Pinpoint the cell where the given text exists, returning its (x, y) midpoint coordinate. 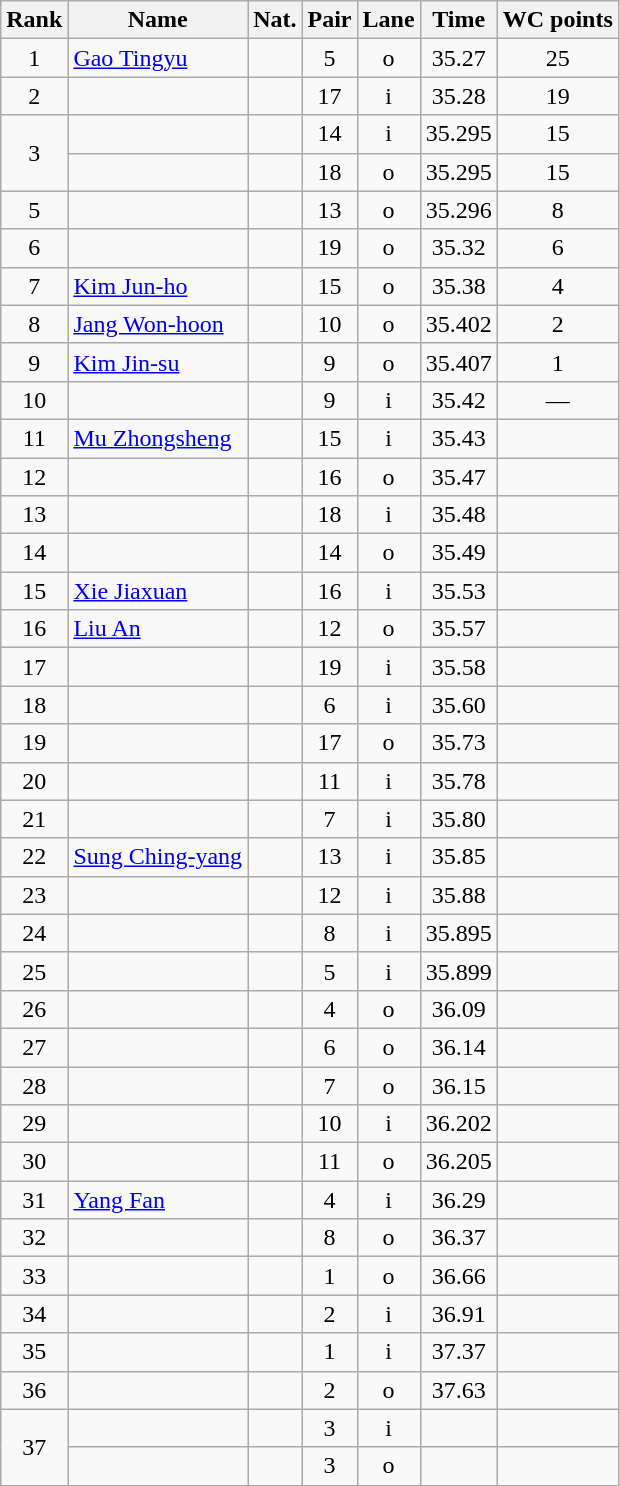
36.202 (458, 1124)
26 (34, 1009)
35.895 (458, 933)
35.53 (458, 591)
Gao Tingyu (158, 58)
34 (34, 1314)
35.88 (458, 895)
36 (34, 1390)
35.42 (458, 400)
36.14 (458, 1047)
27 (34, 1047)
37.37 (458, 1352)
Sung Ching-yang (158, 857)
31 (34, 1200)
35.48 (458, 515)
Yang Fan (158, 1200)
35.60 (458, 705)
21 (34, 819)
35.80 (458, 819)
24 (34, 933)
36.66 (458, 1276)
Liu An (158, 629)
— (558, 400)
22 (34, 857)
Rank (34, 20)
35.27 (458, 58)
30 (34, 1162)
35.85 (458, 857)
36.91 (458, 1314)
36.37 (458, 1238)
20 (34, 781)
36.29 (458, 1200)
Mu Zhongsheng (158, 438)
Xie Jiaxuan (158, 591)
35.28 (458, 96)
36.15 (458, 1085)
35 (34, 1352)
29 (34, 1124)
35.78 (458, 781)
WC points (558, 20)
Nat. (275, 20)
Lane (388, 20)
35.38 (458, 286)
35.58 (458, 667)
33 (34, 1276)
28 (34, 1085)
Pair (330, 20)
35.402 (458, 324)
37.63 (458, 1390)
Name (158, 20)
Kim Jin-su (158, 362)
35.899 (458, 971)
35.43 (458, 438)
Time (458, 20)
Kim Jun-ho (158, 286)
35.49 (458, 553)
32 (34, 1238)
35.407 (458, 362)
37 (34, 1447)
35.296 (458, 210)
35.32 (458, 248)
35.47 (458, 477)
Jang Won-hoon (158, 324)
23 (34, 895)
35.57 (458, 629)
35.73 (458, 743)
36.09 (458, 1009)
36.205 (458, 1162)
